Determine the (X, Y) coordinate at the center of the cell enclosing the given text.  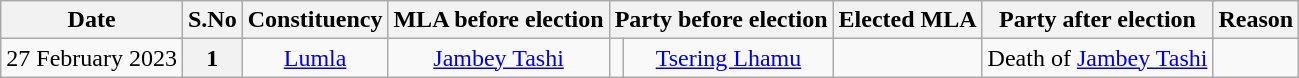
Lumla (315, 58)
Party before election (721, 20)
S.No (212, 20)
Reason (1256, 20)
27 February 2023 (92, 58)
Party after election (1098, 20)
MLA before election (498, 20)
Constituency (315, 20)
Date (92, 20)
1 (212, 58)
Tsering Lhamu (728, 58)
Jambey Tashi (498, 58)
Death of Jambey Tashi (1098, 58)
Elected MLA (908, 20)
